Return [X, Y] of the center of cell containing provided text 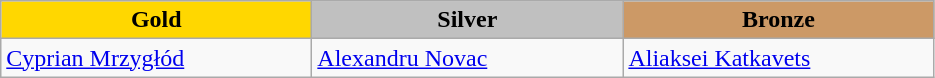
Silver [468, 20]
Alexandru Novac [468, 58]
Cyprian Mrzygłód [156, 58]
Bronze [778, 20]
Aliaksei Katkavets [778, 58]
Gold [156, 20]
